For the text-containing cell, return its midpoint in [x, y] coordinate format. 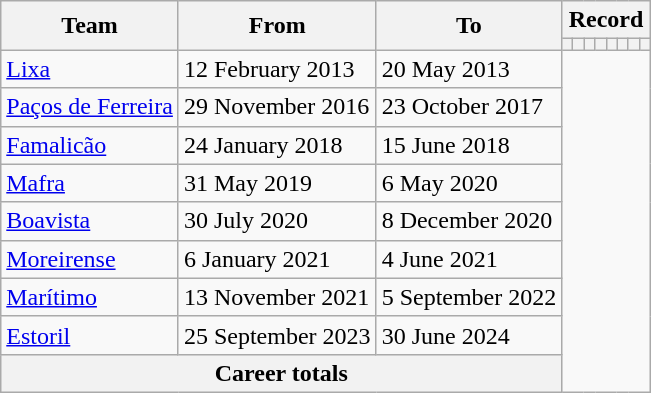
Marítimo [90, 297]
30 July 2020 [277, 221]
13 November 2021 [277, 297]
5 September 2022 [469, 297]
To [469, 26]
Famalicão [90, 145]
30 June 2024 [469, 335]
12 February 2013 [277, 69]
Mafra [90, 183]
4 June 2021 [469, 259]
Moreirense [90, 259]
24 January 2018 [277, 145]
Estoril [90, 335]
20 May 2013 [469, 69]
15 June 2018 [469, 145]
25 September 2023 [277, 335]
From [277, 26]
23 October 2017 [469, 107]
6 May 2020 [469, 183]
31 May 2019 [277, 183]
8 December 2020 [469, 221]
Lixa [90, 69]
Team [90, 26]
Paços de Ferreira [90, 107]
6 January 2021 [277, 259]
Record [606, 20]
Career totals [282, 373]
29 November 2016 [277, 107]
Boavista [90, 221]
